Find where the given text appears and provide that cell's center as [x, y] coordinate. 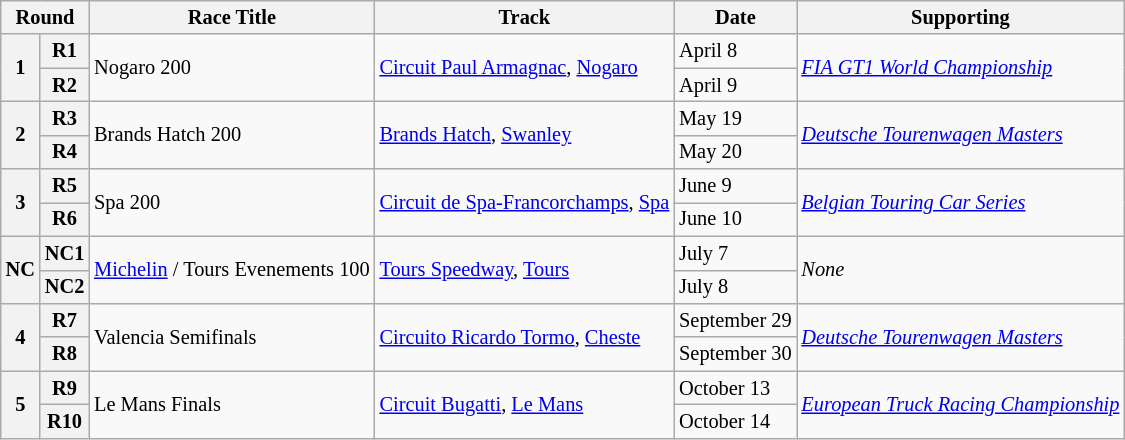
European Truck Racing Championship [960, 404]
R9 [64, 388]
NC [20, 270]
Valencia Semifinals [232, 336]
Date [735, 17]
2 [20, 134]
3 [20, 202]
4 [20, 336]
Nogaro 200 [232, 68]
Supporting [960, 17]
Michelin / Tours Evenements 100 [232, 270]
Belgian Touring Car Series [960, 202]
Round [45, 17]
NC2 [64, 287]
R1 [64, 51]
October 14 [735, 421]
Circuito Ricardo Tormo, Cheste [525, 336]
Race Title [232, 17]
R8 [64, 354]
May 19 [735, 118]
April 9 [735, 85]
R4 [64, 152]
September 29 [735, 320]
June 10 [735, 219]
Track [525, 17]
1 [20, 68]
FIA GT1 World Championship [960, 68]
Le Mans Finals [232, 404]
R10 [64, 421]
Brands Hatch, Swanley [525, 134]
Brands Hatch 200 [232, 134]
NC1 [64, 253]
Spa 200 [232, 202]
Circuit Bugatti, Le Mans [525, 404]
R5 [64, 186]
R6 [64, 219]
Circuit Paul Armagnac, Nogaro [525, 68]
April 8 [735, 51]
October 13 [735, 388]
May 20 [735, 152]
Tours Speedway, Tours [525, 270]
R2 [64, 85]
July 8 [735, 287]
September 30 [735, 354]
July 7 [735, 253]
Circuit de Spa-Francorchamps, Spa [525, 202]
5 [20, 404]
June 9 [735, 186]
None [960, 270]
R7 [64, 320]
R3 [64, 118]
